Search for the cell housing the specified text and yield its [x, y] center coordinate. 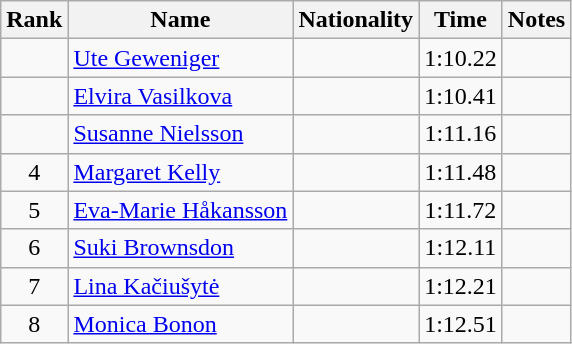
4 [34, 172]
Elvira Vasilkova [180, 96]
1:12.21 [461, 286]
Rank [34, 20]
1:10.22 [461, 58]
1:11.72 [461, 210]
Name [180, 20]
Susanne Nielsson [180, 134]
Suki Brownsdon [180, 248]
Lina Kačiušytė [180, 286]
1:12.11 [461, 248]
Eva-Marie Håkansson [180, 210]
1:11.48 [461, 172]
5 [34, 210]
7 [34, 286]
Notes [536, 20]
Nationality [356, 20]
6 [34, 248]
1:11.16 [461, 134]
Time [461, 20]
1:12.51 [461, 324]
8 [34, 324]
Monica Bonon [180, 324]
Margaret Kelly [180, 172]
1:10.41 [461, 96]
Ute Geweniger [180, 58]
